Find where the given text appears and provide that cell's center as (X, Y) coordinate. 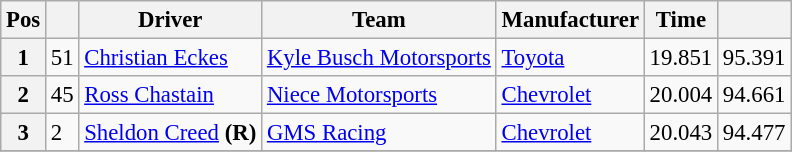
Toyota (570, 58)
1 (24, 58)
Time (680, 20)
94.661 (754, 95)
Driver (170, 20)
45 (62, 95)
Pos (24, 20)
Niece Motorsports (380, 95)
95.391 (754, 58)
Ross Chastain (170, 95)
3 (24, 133)
20.004 (680, 95)
Kyle Busch Motorsports (380, 58)
GMS Racing (380, 133)
Sheldon Creed (R) (170, 133)
19.851 (680, 58)
20.043 (680, 133)
Manufacturer (570, 20)
Team (380, 20)
94.477 (754, 133)
Christian Eckes (170, 58)
51 (62, 58)
